Provide the (X, Y) coordinate of the cell's center where the given text is located.  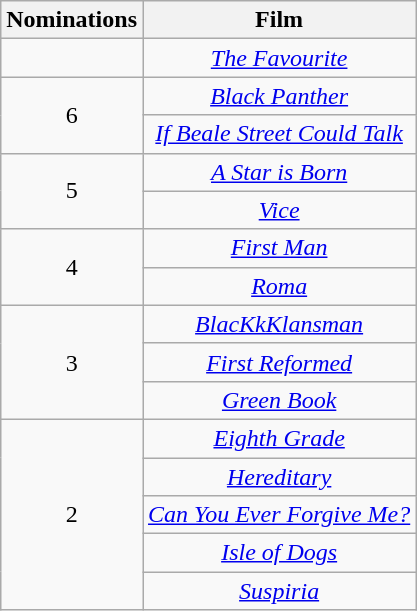
Suspiria (278, 591)
If Beale Street Could Talk (278, 134)
Film (278, 20)
First Reformed (278, 362)
Eighth Grade (278, 438)
Isle of Dogs (278, 553)
Green Book (278, 400)
First Man (278, 248)
Can You Ever Forgive Me? (278, 515)
Hereditary (278, 477)
BlacKkKlansman (278, 324)
Roma (278, 286)
A Star is Born (278, 172)
3 (72, 362)
2 (72, 514)
6 (72, 115)
4 (72, 267)
Vice (278, 210)
The Favourite (278, 58)
5 (72, 191)
Nominations (72, 20)
Black Panther (278, 96)
